Pinpoint the cell where the given text exists, returning its [X, Y] midpoint coordinate. 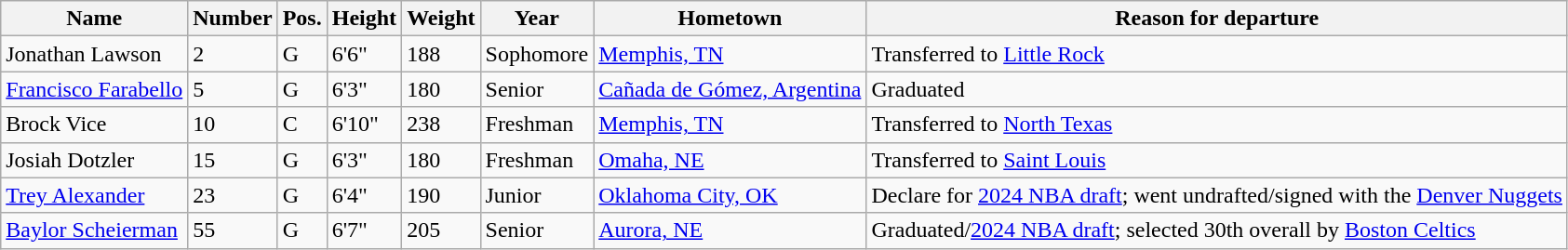
Cañada de Gómez, Argentina [730, 89]
6'4" [364, 195]
Omaha, NE [730, 160]
Graduated/2024 NBA draft; selected 30th overall by Boston Celtics [1217, 230]
Baylor Scheierman [95, 230]
Weight [441, 19]
Jonathan Lawson [95, 54]
Graduated [1217, 89]
5 [233, 89]
190 [441, 195]
23 [233, 195]
Reason for departure [1217, 19]
Transferred to Saint Louis [1217, 160]
6'7" [364, 230]
Hometown [730, 19]
55 [233, 230]
188 [441, 54]
Junior [537, 195]
6'6" [364, 54]
Brock Vice [95, 125]
6'10" [364, 125]
205 [441, 230]
Year [537, 19]
Trey Alexander [95, 195]
Aurora, NE [730, 230]
Transferred to North Texas [1217, 125]
Transferred to Little Rock [1217, 54]
Name [95, 19]
Number [233, 19]
Oklahoma City, OK [730, 195]
Sophomore [537, 54]
Height [364, 19]
C [302, 125]
238 [441, 125]
15 [233, 160]
Pos. [302, 19]
Declare for 2024 NBA draft; went undrafted/signed with the Denver Nuggets [1217, 195]
Francisco Farabello [95, 89]
2 [233, 54]
Josiah Dotzler [95, 160]
10 [233, 125]
